Extract the (X, Y) coordinate from the center of the cell holding the provided text.  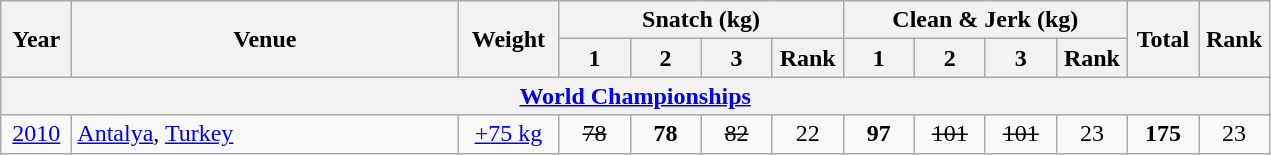
Weight (508, 39)
Total (1162, 39)
World Championships (636, 96)
Clean & Jerk (kg) (985, 20)
97 (878, 134)
Snatch (kg) (701, 20)
2010 (36, 134)
175 (1162, 134)
Venue (265, 39)
+75 kg (508, 134)
22 (808, 134)
Year (36, 39)
82 (736, 134)
Antalya, Turkey (265, 134)
